Find where the given text appears and provide that cell's center as (x, y) coordinate. 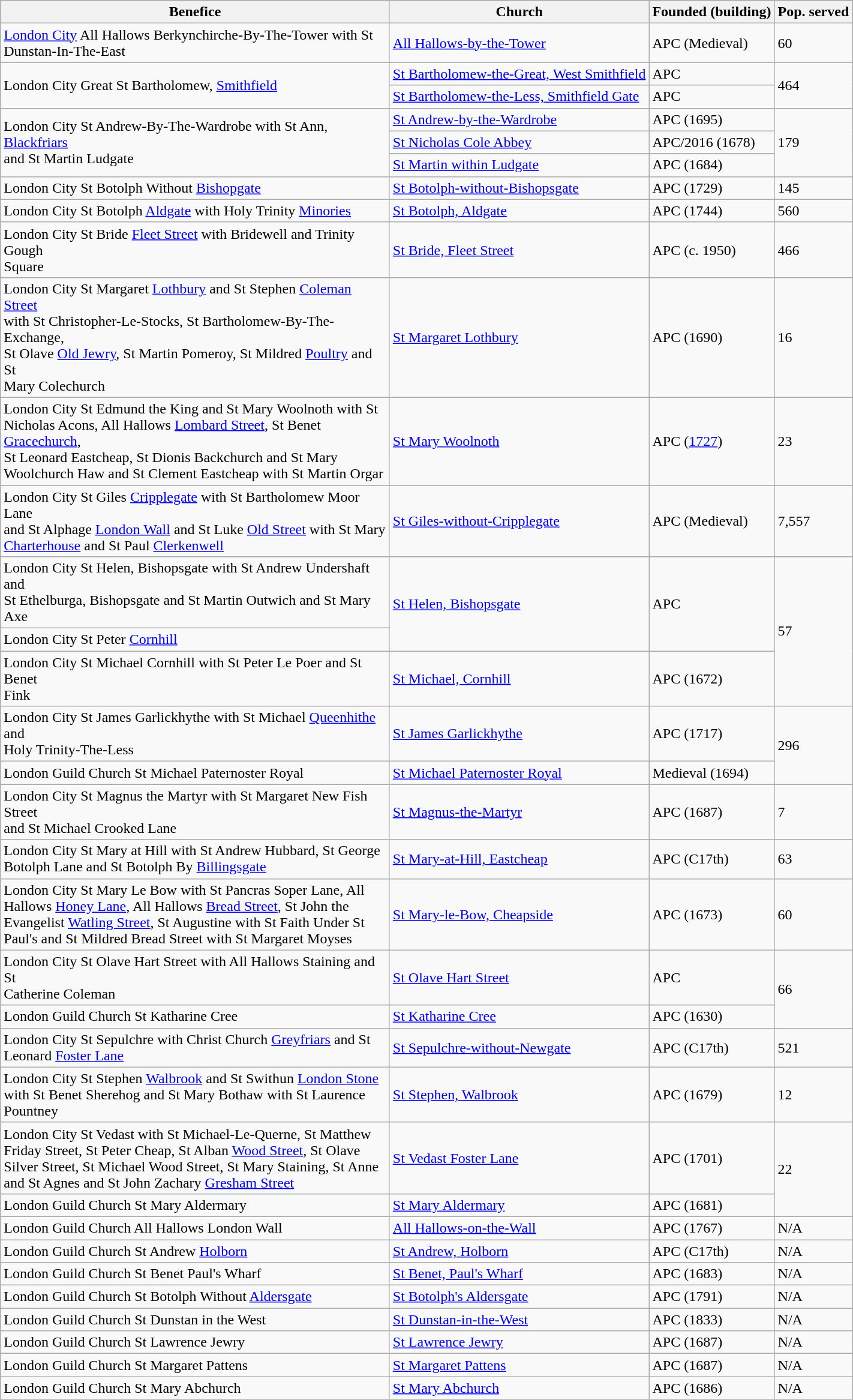
St Botolph's Aldersgate (519, 1297)
London City St James Garlickhythe with St Michael Queenhithe andHoly Trinity-The-Less (196, 734)
London City St Helen, Bishopsgate with St Andrew Undershaft andSt Ethelburga, Bishopsgate and St Martin Outwich and St Mary Axe (196, 593)
179 (813, 142)
London City St Mary at Hill with St Andrew Hubbard, St GeorgeBotolph Lane and St Botolph By Billingsgate (196, 859)
St Michael Paternoster Royal (519, 773)
London Guild Church St Mary Abchurch (196, 1388)
London Guild Church St Andrew Holborn (196, 1251)
APC (1673) (711, 915)
466 (813, 250)
London City St Peter Cornhill (196, 640)
APC (c. 1950) (711, 250)
APC (1701) (711, 1158)
St Mary-le-Bow, Cheapside (519, 915)
St Sepulchre-without-Newgate (519, 1048)
23 (813, 441)
APC (1686) (711, 1388)
London Guild Church St Dunstan in the West (196, 1320)
APC (1630) (711, 1017)
St Mary Woolnoth (519, 441)
London Guild Church St Michael Paternoster Royal (196, 773)
APC (1681) (711, 1205)
St Michael, Cornhill (519, 679)
London City St Stephen Walbrook and St Swithun London Stonewith St Benet Sherehog and St Mary Bothaw with St LaurencePountney (196, 1095)
Founded (building) (711, 12)
464 (813, 85)
APC (1690) (711, 337)
APC (1717) (711, 734)
London Guild Church St Benet Paul's Wharf (196, 1274)
St Benet, Paul's Wharf (519, 1274)
Pop. served (813, 12)
London City St Magnus the Martyr with St Margaret New Fish Streetand St Michael Crooked Lane (196, 812)
St Margaret Lothbury (519, 337)
APC (1833) (711, 1320)
St Bride, Fleet Street (519, 250)
APC (1672) (711, 679)
London City All Hallows Berkynchirche-By-The-Tower with StDunstan-In-The-East (196, 43)
St Mary Abchurch (519, 1388)
Medieval (1694) (711, 773)
St Bartholomew-the-Less, Smithfield Gate (519, 97)
London City St Botolph Without Bishopgate (196, 188)
London City St Andrew-By-The-Wardrobe with St Ann, Blackfriarsand St Martin Ludgate (196, 142)
Church (519, 12)
St Vedast Foster Lane (519, 1158)
All Hallows-by-the-Tower (519, 43)
APC (1683) (711, 1274)
St Helen, Bishopsgate (519, 604)
560 (813, 211)
London City Great St Bartholomew, Smithfield (196, 85)
St Olave Hart Street (519, 978)
APC (1767) (711, 1228)
London Guild Church St Katharine Cree (196, 1017)
St Margaret Pattens (519, 1365)
London Guild Church St Margaret Pattens (196, 1365)
All Hallows-on-the-Wall (519, 1228)
London Guild Church All Hallows London Wall (196, 1228)
66 (813, 989)
St Andrew, Holborn (519, 1251)
521 (813, 1048)
London Guild Church St Botolph Without Aldersgate (196, 1297)
St Stephen, Walbrook (519, 1095)
St Martin within Ludgate (519, 165)
APC (1744) (711, 211)
7 (813, 812)
London City St Botolph Aldgate with Holy Trinity Minories (196, 211)
22 (813, 1169)
St Katharine Cree (519, 1017)
APC (1727) (711, 441)
St Bartholomew-the-Great, West Smithfield (519, 74)
St Dunstan-in-the-West (519, 1320)
London Guild Church St Mary Aldermary (196, 1205)
16 (813, 337)
57 (813, 631)
Benefice (196, 12)
London City St Sepulchre with Christ Church Greyfriars and StLeonard Foster Lane (196, 1048)
296 (813, 745)
APC (1791) (711, 1297)
London Guild Church St Lawrence Jewry (196, 1342)
7,557 (813, 521)
London City St Michael Cornhill with St Peter Le Poer and St BenetFink (196, 679)
63 (813, 859)
London City St Olave Hart Street with All Hallows Staining and StCatherine Coleman (196, 978)
APC (1679) (711, 1095)
12 (813, 1095)
St Lawrence Jewry (519, 1342)
APC (1729) (711, 188)
London City St Bride Fleet Street with Bridewell and Trinity GoughSquare (196, 250)
St Andrew-by-the-Wardrobe (519, 119)
APC (1695) (711, 119)
St Magnus-the-Martyr (519, 812)
St Mary-at-Hill, Eastcheap (519, 859)
APC (1684) (711, 165)
St Giles-without-Cripplegate (519, 521)
St Botolph, Aldgate (519, 211)
St Nicholas Cole Abbey (519, 142)
St Mary Aldermary (519, 1205)
APC/2016 (1678) (711, 142)
145 (813, 188)
St Botolph-without-Bishopsgate (519, 188)
St James Garlickhythe (519, 734)
